Provide the (x, y) coordinate of the cell's center where the given text is located.  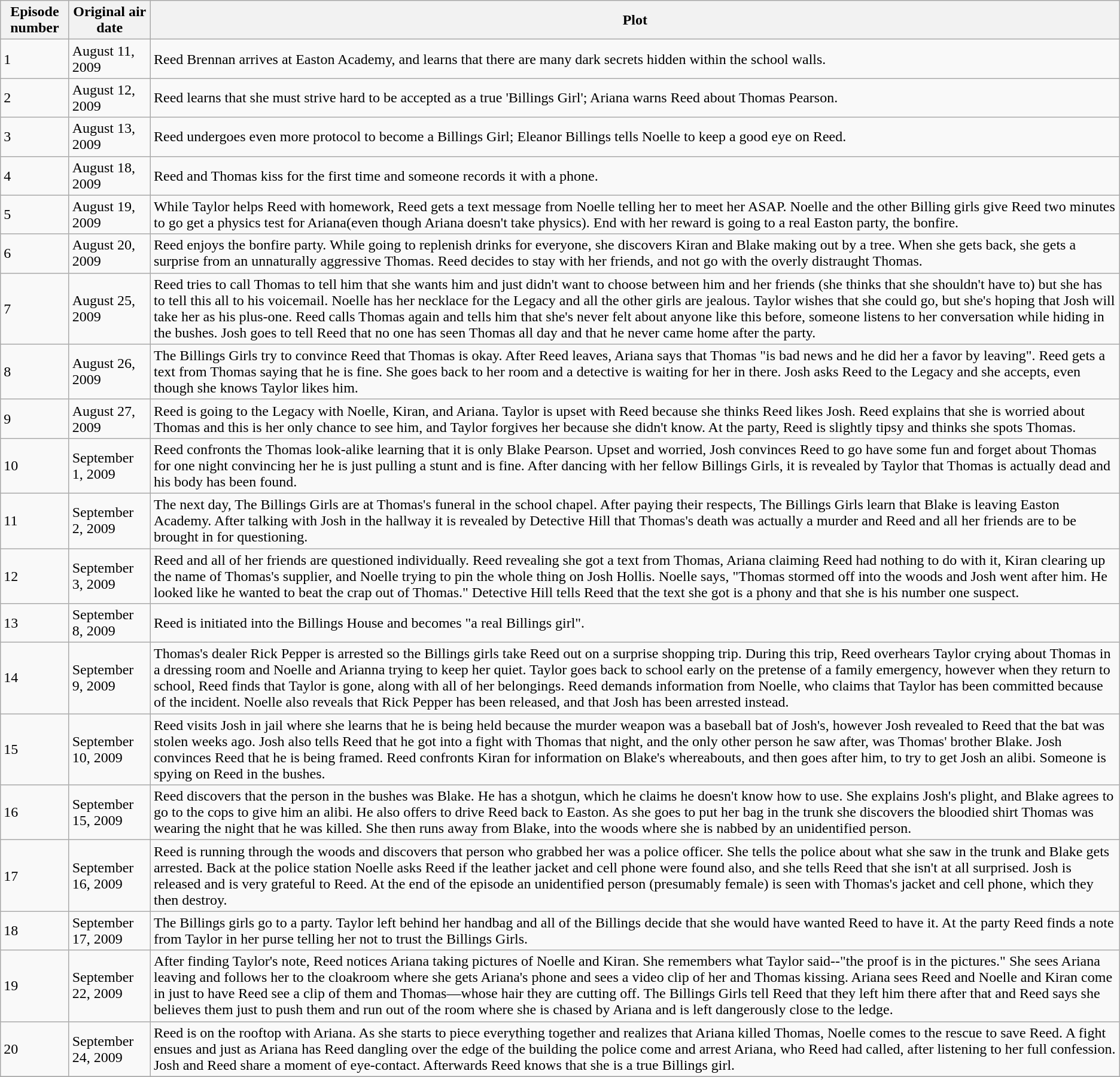
15 (35, 749)
9 (35, 419)
2 (35, 98)
Reed and Thomas kiss for the first time and someone records it with a phone. (635, 176)
September 17, 2009 (109, 931)
Reed Brennan arrives at Easton Academy, and learns that there are many dark secrets hidden within the school walls. (635, 59)
5 (35, 214)
Reed learns that she must strive hard to be accepted as a true 'Billings Girl'; Ariana warns Reed about Thomas Pearson. (635, 98)
September 15, 2009 (109, 813)
September 22, 2009 (109, 986)
18 (35, 931)
10 (35, 466)
August 26, 2009 (109, 372)
September 24, 2009 (109, 1049)
19 (35, 986)
Reed undergoes even more protocol to become a Billings Girl; Eleanor Billings tells Noelle to keep a good eye on Reed. (635, 136)
8 (35, 372)
Episode number (35, 20)
August 20, 2009 (109, 254)
September 1, 2009 (109, 466)
6 (35, 254)
August 18, 2009 (109, 176)
1 (35, 59)
August 19, 2009 (109, 214)
17 (35, 876)
4 (35, 176)
14 (35, 679)
August 13, 2009 (109, 136)
September 8, 2009 (109, 623)
12 (35, 576)
August 12, 2009 (109, 98)
7 (35, 309)
13 (35, 623)
Original air date (109, 20)
Reed is initiated into the Billings House and becomes "a real Billings girl". (635, 623)
3 (35, 136)
August 11, 2009 (109, 59)
September 9, 2009 (109, 679)
September 10, 2009 (109, 749)
September 16, 2009 (109, 876)
August 25, 2009 (109, 309)
September 2, 2009 (109, 521)
16 (35, 813)
September 3, 2009 (109, 576)
August 27, 2009 (109, 419)
20 (35, 1049)
Plot (635, 20)
11 (35, 521)
